Extract the (X, Y) coordinate from the center of the cell holding the provided text.  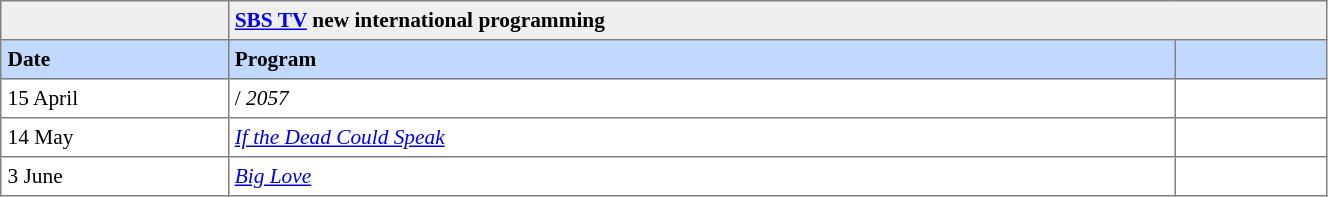
Program (702, 60)
Date (114, 60)
/ 2057 (702, 98)
SBS TV new international programming (777, 20)
15 April (114, 98)
Big Love (702, 176)
If the Dead Could Speak (702, 138)
14 May (114, 138)
3 June (114, 176)
